Search for the cell housing the specified text and yield its (x, y) center coordinate. 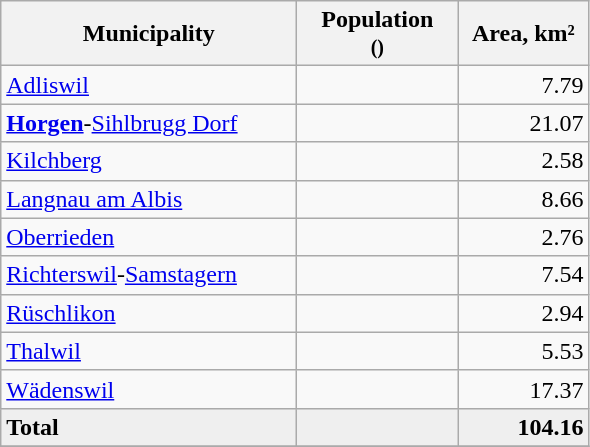
5.53 (524, 351)
104.16 (524, 427)
8.66 (524, 199)
Langnau am Albis (149, 199)
Rüschlikon (149, 313)
Total (149, 427)
Area, km² (524, 34)
2.58 (524, 161)
Horgen-Sihlbrugg Dorf (149, 123)
Municipality (149, 34)
Thalwil (149, 351)
17.37 (524, 389)
Wädenswil (149, 389)
Oberrieden (149, 237)
2.76 (524, 237)
7.79 (524, 85)
Richterswil-Samstagern (149, 275)
Population() (378, 34)
2.94 (524, 313)
7.54 (524, 275)
21.07 (524, 123)
Kilchberg (149, 161)
Adliswil (149, 85)
